Output the [X, Y] coordinate of the center of the cell containing the given text.  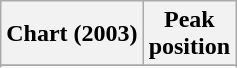
Chart (2003) [72, 34]
Peakposition [189, 34]
